Output the [x, y] coordinate of the center of the cell containing the given text.  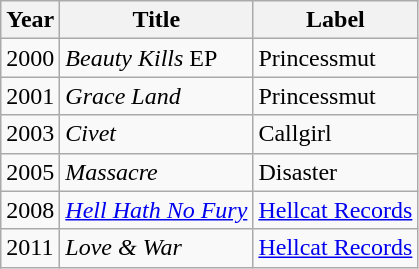
2005 [30, 172]
Disaster [336, 172]
Title [156, 20]
Love & War [156, 248]
2008 [30, 210]
Callgirl [336, 134]
Beauty Kills EP [156, 58]
Hell Hath No Fury [156, 210]
2003 [30, 134]
2001 [30, 96]
Massacre [156, 172]
Civet [156, 134]
2000 [30, 58]
Year [30, 20]
2011 [30, 248]
Label [336, 20]
Grace Land [156, 96]
